Return [x, y] of the center of cell containing provided text 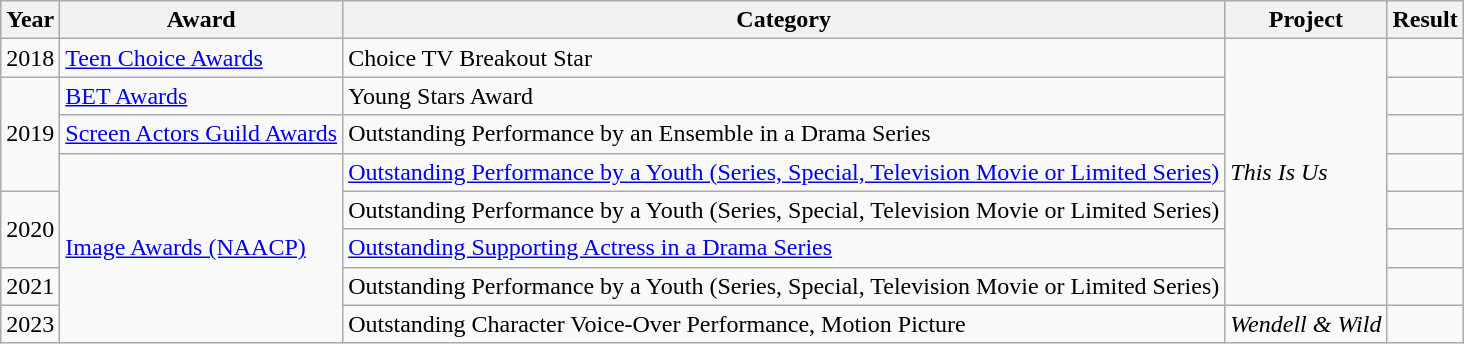
2023 [30, 324]
Result [1425, 20]
This Is Us [1306, 172]
Year [30, 20]
Outstanding Character Voice-Over Performance, Motion Picture [784, 324]
Outstanding Supporting Actress in a Drama Series [784, 248]
Young Stars Award [784, 96]
Teen Choice Awards [202, 58]
Wendell & Wild [1306, 324]
BET Awards [202, 96]
Award [202, 20]
2020 [30, 229]
2018 [30, 58]
Outstanding Performance by an Ensemble in a Drama Series [784, 134]
Project [1306, 20]
Image Awards (NAACP) [202, 248]
Category [784, 20]
Screen Actors Guild Awards [202, 134]
2021 [30, 286]
Choice TV Breakout Star [784, 58]
2019 [30, 134]
